Locate the cell with the specified text and output its (X, Y) center coordinate. 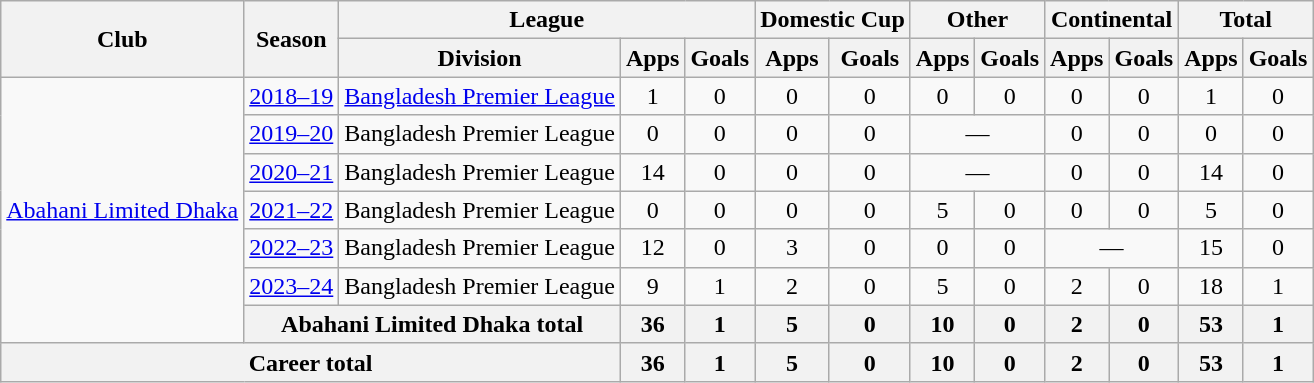
2022–23 (292, 248)
Continental (1112, 20)
Domestic Cup (833, 20)
Club (122, 39)
3 (792, 248)
2023–24 (292, 286)
Season (292, 39)
2020–21 (292, 172)
Abahani Limited Dhaka (122, 210)
League (547, 20)
Total (1246, 20)
15 (1211, 248)
2019–20 (292, 134)
18 (1211, 286)
Career total (311, 362)
Other (977, 20)
12 (652, 248)
Division (480, 58)
2021–22 (292, 210)
2018–19 (292, 96)
Abahani Limited Dhaka total (432, 324)
9 (652, 286)
